Return (x, y) of the center of cell containing provided text 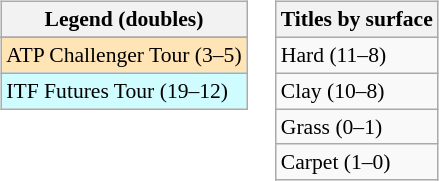
ATP Challenger Tour (3–5) (124, 55)
Carpet (1–0) (357, 162)
Hard (11–8) (357, 55)
Titles by surface (357, 20)
Clay (10–8) (357, 91)
ITF Futures Tour (19–12) (124, 91)
Legend (doubles) (124, 20)
Grass (0–1) (357, 127)
